For the text-containing cell, return its midpoint in [X, Y] coordinate format. 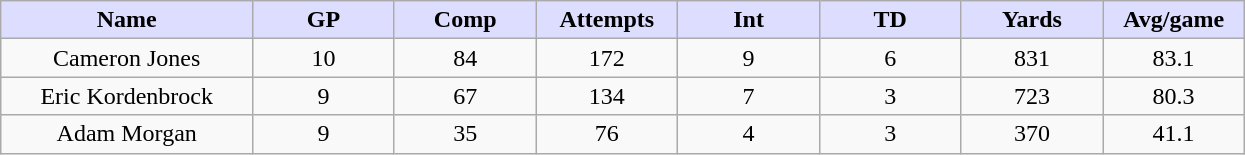
Name [127, 20]
Yards [1032, 20]
Int [749, 20]
GP [324, 20]
83.1 [1174, 58]
10 [324, 58]
TD [890, 20]
370 [1032, 134]
67 [465, 96]
35 [465, 134]
Attempts [607, 20]
41.1 [1174, 134]
Eric Kordenbrock [127, 96]
4 [749, 134]
Adam Morgan [127, 134]
Comp [465, 20]
172 [607, 58]
723 [1032, 96]
84 [465, 58]
7 [749, 96]
831 [1032, 58]
134 [607, 96]
Avg/game [1174, 20]
76 [607, 134]
6 [890, 58]
80.3 [1174, 96]
Cameron Jones [127, 58]
